Determine the [x, y] coordinate at the center of the cell enclosing the given text.  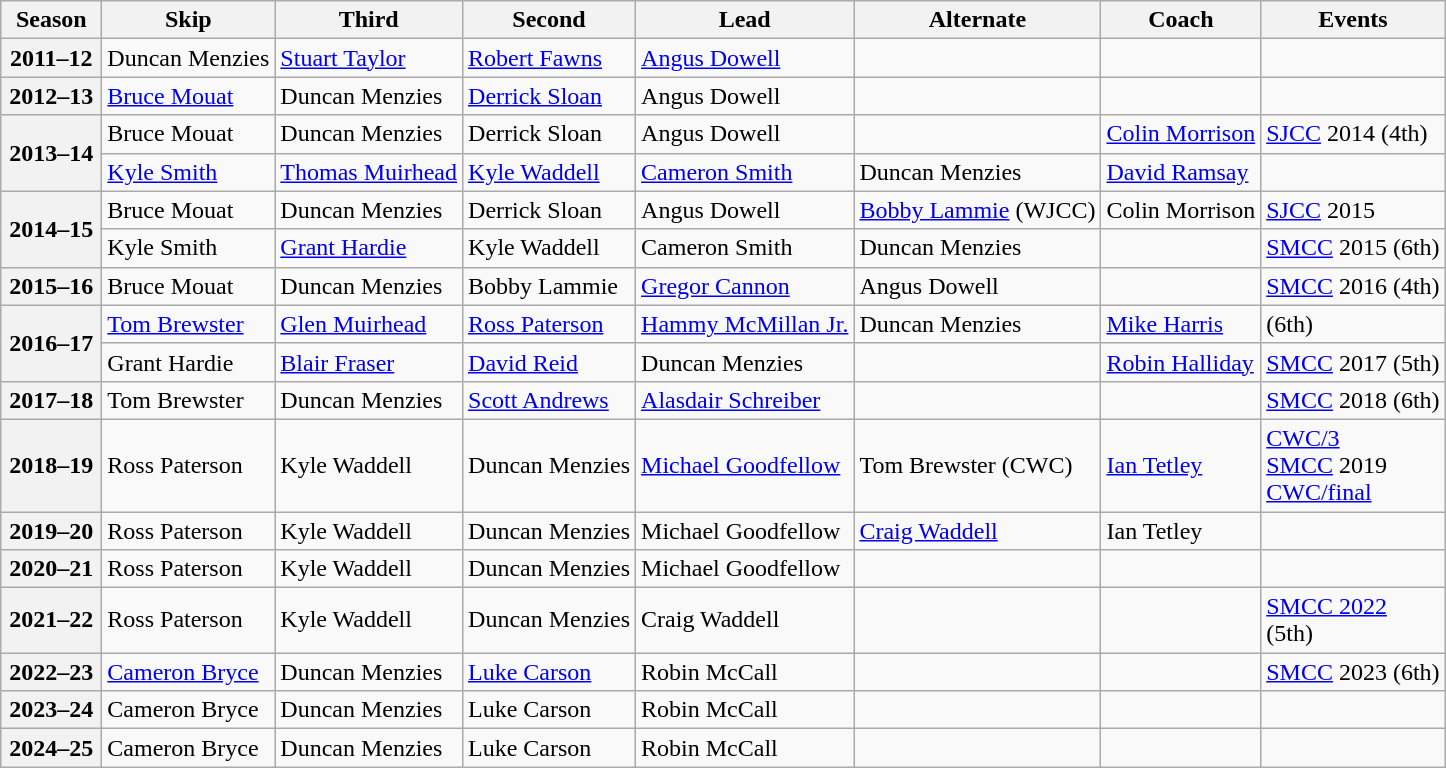
2021–22 [52, 620]
Lead [745, 20]
CWC/3 SMCC 2019 CWC/final [1353, 465]
Alasdair Schreiber [745, 400]
Coach [1181, 20]
Tom Brewster (CWC) [978, 465]
Blair Fraser [369, 362]
2020–21 [52, 569]
David Ramsay [1181, 172]
2014–15 [52, 229]
2018–19 [52, 465]
Events [1353, 20]
Scott Andrews [550, 400]
Hammy McMillan Jr. [745, 324]
Third [369, 20]
2013–14 [52, 153]
2012–13 [52, 96]
2022–23 [52, 672]
(6th) [1353, 324]
Gregor Cannon [745, 286]
2017–18 [52, 400]
Robin Halliday [1181, 362]
SJCC 2015 [1353, 210]
2024–25 [52, 748]
2011–12 [52, 58]
2019–20 [52, 531]
SMCC 2015 (6th) [1353, 248]
Second [550, 20]
2015–16 [52, 286]
Mike Harris [1181, 324]
SMCC 2018 (6th) [1353, 400]
SMCC 2022 (5th) [1353, 620]
Season [52, 20]
Bobby Lammie [550, 286]
Glen Muirhead [369, 324]
Bobby Lammie (WJCC) [978, 210]
Thomas Muirhead [369, 172]
SMCC 2017 (5th) [1353, 362]
2023–24 [52, 710]
Alternate [978, 20]
SJCC 2014 (4th) [1353, 134]
Skip [188, 20]
SMCC 2016 (4th) [1353, 286]
David Reid [550, 362]
SMCC 2023 (6th) [1353, 672]
2016–17 [52, 343]
Stuart Taylor [369, 58]
Robert Fawns [550, 58]
